Search for the cell housing the specified text and yield its [X, Y] center coordinate. 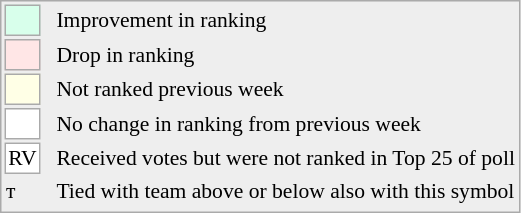
т [22, 191]
Tied with team above or below also with this symbol [286, 191]
RV [22, 158]
Received votes but were not ranked in Top 25 of poll [286, 158]
Drop in ranking [286, 55]
Not ranked previous week [286, 90]
Improvement in ranking [286, 20]
No change in ranking from previous week [286, 124]
